Provide the [x, y] coordinate of the cell's center where the given text is located.  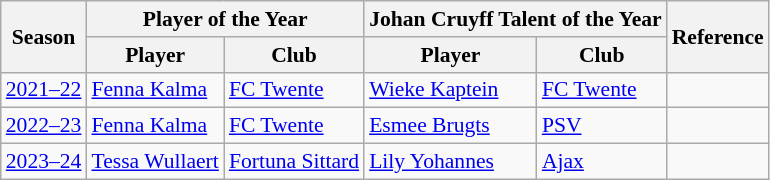
Esmee Brugts [450, 126]
Player of the Year [225, 19]
Lily Yohannes [450, 162]
Reference [718, 36]
PSV [602, 126]
Tessa Wullaert [154, 162]
Johan Cruyff Talent of the Year [516, 19]
2022–23 [44, 126]
2021–22 [44, 90]
Fortuna Sittard [294, 162]
Wieke Kaptein [450, 90]
Season [44, 36]
2023–24 [44, 162]
Ajax [602, 162]
